Scan for the cell matching the given text and deliver its (X, Y) coordinate at center. 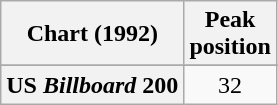
Chart (1992) (92, 34)
US Billboard 200 (92, 85)
32 (230, 85)
Peakposition (230, 34)
